Return [x, y] of the center of cell containing provided text 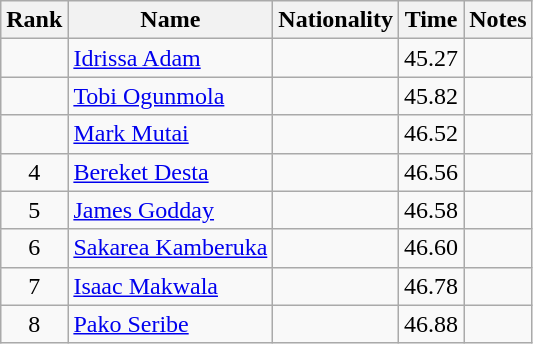
James Godday [170, 210]
46.60 [432, 248]
Notes [498, 20]
4 [34, 172]
Mark Mutai [170, 134]
5 [34, 210]
Isaac Makwala [170, 286]
Sakarea Kamberuka [170, 248]
Bereket Desta [170, 172]
Name [170, 20]
46.88 [432, 324]
46.56 [432, 172]
46.58 [432, 210]
45.82 [432, 96]
8 [34, 324]
Tobi Ogunmola [170, 96]
46.78 [432, 286]
46.52 [432, 134]
7 [34, 286]
Rank [34, 20]
6 [34, 248]
45.27 [432, 58]
Nationality [336, 20]
Time [432, 20]
Pako Seribe [170, 324]
Idrissa Adam [170, 58]
